From the cell containing the given text, extract its center point as (X, Y) coordinate. 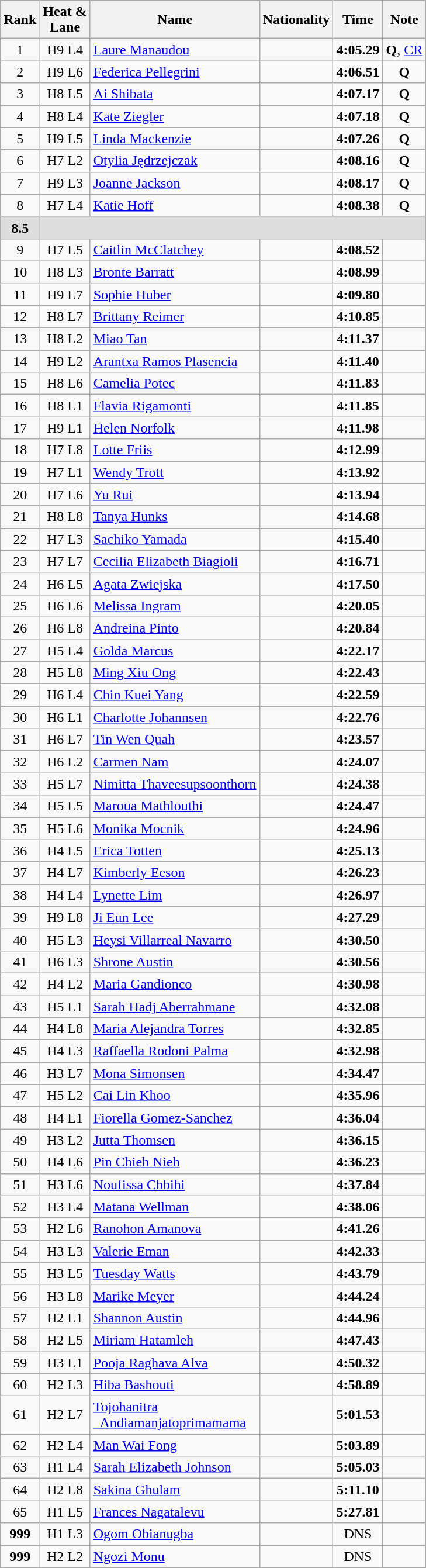
H4 L4 (65, 895)
4:06.51 (358, 72)
H9 L4 (65, 50)
Helen Norfolk (175, 428)
8.5 (20, 227)
4:07.18 (358, 116)
H7 L4 (65, 205)
H4 L7 (65, 873)
43 (20, 1006)
Linda Mackenzie (175, 139)
18 (20, 450)
1 (20, 50)
H8 L5 (65, 94)
H2 L2 (65, 1556)
H3 L3 (65, 1251)
4:32.98 (358, 1051)
H4 L3 (65, 1051)
H5 L3 (65, 940)
20 (20, 495)
4:34.47 (358, 1073)
4:16.71 (358, 561)
Tojohanitra Andiamanjatoprimamama (175, 1415)
H4 L2 (65, 984)
Shannon Austin (175, 1318)
4 (20, 116)
4:24.47 (358, 806)
Ming Xiu Ong (175, 673)
58 (20, 1340)
H9 L1 (65, 428)
4:08.52 (358, 250)
H2 L5 (65, 1340)
4:41.26 (358, 1229)
H9 L6 (65, 72)
Andreina Pinto (175, 628)
Federica Pellegrini (175, 72)
45 (20, 1051)
4:14.68 (358, 517)
4:58.89 (358, 1385)
Ji Eun Lee (175, 917)
4:12.99 (358, 450)
4:24.07 (358, 762)
38 (20, 895)
Heat & Lane (65, 20)
21 (20, 517)
H9 L8 (65, 917)
Bronte Barratt (175, 272)
H7 L8 (65, 450)
H7 L6 (65, 495)
49 (20, 1140)
54 (20, 1251)
4:22.59 (358, 695)
23 (20, 561)
4:11.37 (358, 339)
H3 L8 (65, 1296)
4:32.85 (358, 1029)
4:20.05 (358, 606)
5 (20, 139)
17 (20, 428)
H3 L5 (65, 1273)
22 (20, 539)
4:30.98 (358, 984)
Joanne Jackson (175, 183)
44 (20, 1029)
4:20.84 (358, 628)
Mona Simonsen (175, 1073)
4:42.33 (358, 1251)
H8 L4 (65, 116)
H9 L5 (65, 139)
H8 L7 (65, 317)
6 (20, 161)
30 (20, 717)
Laure Manaudou (175, 50)
H3 L1 (65, 1363)
Monika Mocnik (175, 828)
29 (20, 695)
Time (358, 20)
4:35.96 (358, 1096)
H3 L6 (65, 1184)
H9 L7 (65, 294)
Tanya Hunks (175, 517)
63 (20, 1467)
25 (20, 606)
Ogom Obianugba (175, 1534)
40 (20, 940)
H9 L2 (65, 361)
H3 L4 (65, 1207)
H5 L6 (65, 828)
4:22.76 (358, 717)
4:22.17 (358, 651)
65 (20, 1512)
Nimitta Thaveesupsoonthorn (175, 784)
16 (20, 406)
36 (20, 851)
Hiba Bashouti (175, 1385)
4:36.04 (358, 1118)
H8 L6 (65, 384)
Wendy Trott (175, 472)
H4 L5 (65, 851)
55 (20, 1273)
4:07.26 (358, 139)
H8 L1 (65, 406)
H6 L6 (65, 606)
8 (20, 205)
4:13.92 (358, 472)
4:38.06 (358, 1207)
H7 L7 (65, 561)
Katie Hoff (175, 205)
62 (20, 1445)
Raffaella Rodoni Palma (175, 1051)
4:25.13 (358, 851)
Shrone Austin (175, 962)
3 (20, 94)
H7 L1 (65, 472)
Ai Shibata (175, 94)
4:11.98 (358, 428)
H5 L2 (65, 1096)
4:10.85 (358, 317)
Chin Kuei Yang (175, 695)
H5 L8 (65, 673)
Jutta Thomsen (175, 1140)
4:44.96 (358, 1318)
H3 L2 (65, 1140)
H6 L8 (65, 628)
H5 L1 (65, 1006)
Arantxa Ramos Plasencia (175, 361)
32 (20, 762)
Kate Ziegler (175, 116)
50 (20, 1162)
52 (20, 1207)
Man Wai Fong (175, 1445)
4:22.43 (358, 673)
Maria Alejandra Torres (175, 1029)
4:11.83 (358, 384)
Tin Wen Quah (175, 740)
H2 L7 (65, 1415)
Note (404, 20)
Fiorella Gomez-Sanchez (175, 1118)
4:17.50 (358, 583)
Nationality (296, 20)
2 (20, 72)
Valerie Eman (175, 1251)
37 (20, 873)
H8 L2 (65, 339)
H8 L8 (65, 517)
H7 L2 (65, 161)
H2 L8 (65, 1490)
4:11.85 (358, 406)
H8 L3 (65, 272)
10 (20, 272)
19 (20, 472)
H9 L3 (65, 183)
H5 L4 (65, 651)
34 (20, 806)
15 (20, 384)
41 (20, 962)
Camelia Potec (175, 384)
Golda Marcus (175, 651)
Cai Lin Khoo (175, 1096)
Lynette Lim (175, 895)
Sachiko Yamada (175, 539)
Pooja Raghava Alva (175, 1363)
Erica Totten (175, 851)
H1 L3 (65, 1534)
H4 L6 (65, 1162)
4:08.38 (358, 205)
42 (20, 984)
Frances Nagatalevu (175, 1512)
4:26.97 (358, 895)
H6 L7 (65, 740)
Maria Gandionco (175, 984)
9 (20, 250)
39 (20, 917)
4:07.17 (358, 94)
4:08.99 (358, 272)
H7 L3 (65, 539)
24 (20, 583)
Noufissa Chbihi (175, 1184)
4:15.40 (358, 539)
H2 L6 (65, 1229)
4:23.57 (358, 740)
61 (20, 1415)
4:32.08 (358, 1006)
Kimberly Eeson (175, 873)
Caitlin McClatchey (175, 250)
Sophie Huber (175, 294)
4:43.79 (358, 1273)
4:26.23 (358, 873)
33 (20, 784)
Brittany Reimer (175, 317)
Heysi Villarreal Navarro (175, 940)
5:05.03 (358, 1467)
Ranohon Amanova (175, 1229)
Name (175, 20)
7 (20, 183)
4:09.80 (358, 294)
Sarah Elizabeth Johnson (175, 1467)
4:44.24 (358, 1296)
60 (20, 1385)
4:24.96 (358, 828)
H3 L7 (65, 1073)
47 (20, 1096)
H6 L3 (65, 962)
31 (20, 740)
4:36.15 (358, 1140)
4:11.40 (358, 361)
Q, CR (404, 50)
Rank (20, 20)
Tuesday Watts (175, 1273)
Lotte Friis (175, 450)
Marike Meyer (175, 1296)
H4 L1 (65, 1118)
H2 L1 (65, 1318)
H2 L4 (65, 1445)
H7 L5 (65, 250)
4:37.84 (358, 1184)
48 (20, 1118)
Miao Tan (175, 339)
Cecilia Elizabeth Biagioli (175, 561)
57 (20, 1318)
53 (20, 1229)
H1 L5 (65, 1512)
64 (20, 1490)
35 (20, 828)
Sakina Ghulam (175, 1490)
5:27.81 (358, 1512)
Carmen Nam (175, 762)
4:36.23 (358, 1162)
Sarah Hadj Aberrahmane (175, 1006)
5:11.10 (358, 1490)
Melissa Ingram (175, 606)
4:05.29 (358, 50)
Maroua Mathlouthi (175, 806)
Pin Chieh Nieh (175, 1162)
Agata Zwiejska (175, 583)
26 (20, 628)
H6 L1 (65, 717)
Otylia Jędrzejczak (175, 161)
51 (20, 1184)
5:01.53 (358, 1415)
H6 L5 (65, 583)
11 (20, 294)
4:13.94 (358, 495)
5:03.89 (358, 1445)
H1 L4 (65, 1467)
4:30.50 (358, 940)
Ngozi Monu (175, 1556)
56 (20, 1296)
27 (20, 651)
4:08.17 (358, 183)
H6 L2 (65, 762)
H2 L3 (65, 1385)
Matana Wellman (175, 1207)
Yu Rui (175, 495)
4:08.16 (358, 161)
Miriam Hatamleh (175, 1340)
H5 L5 (65, 806)
46 (20, 1073)
59 (20, 1363)
13 (20, 339)
28 (20, 673)
4:27.29 (358, 917)
Charlotte Johannsen (175, 717)
4:47.43 (358, 1340)
4:30.56 (358, 962)
H5 L7 (65, 784)
12 (20, 317)
Flavia Rigamonti (175, 406)
14 (20, 361)
4:50.32 (358, 1363)
H6 L4 (65, 695)
4:24.38 (358, 784)
H4 L8 (65, 1029)
